Provide the [x, y] coordinate of the cell's center where the given text is located.  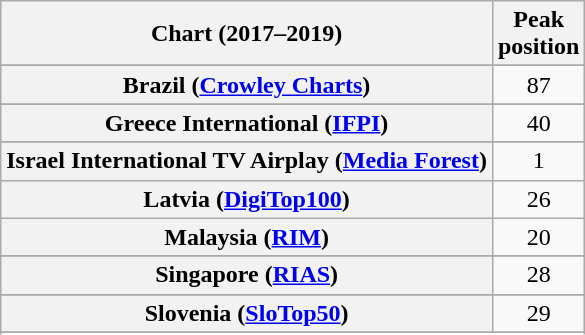
Slovenia (SloTop50) [247, 313]
40 [538, 123]
Latvia (DigiTop100) [247, 199]
28 [538, 275]
Singapore (RIAS) [247, 275]
20 [538, 237]
1 [538, 161]
Malaysia (RIM) [247, 237]
Chart (2017–2019) [247, 34]
Brazil (Crowley Charts) [247, 85]
Greece International (IFPI) [247, 123]
26 [538, 199]
87 [538, 85]
29 [538, 313]
Israel International TV Airplay (Media Forest) [247, 161]
Peakposition [538, 34]
